Determine the (x, y) coordinate at the center of the cell enclosing the given text.  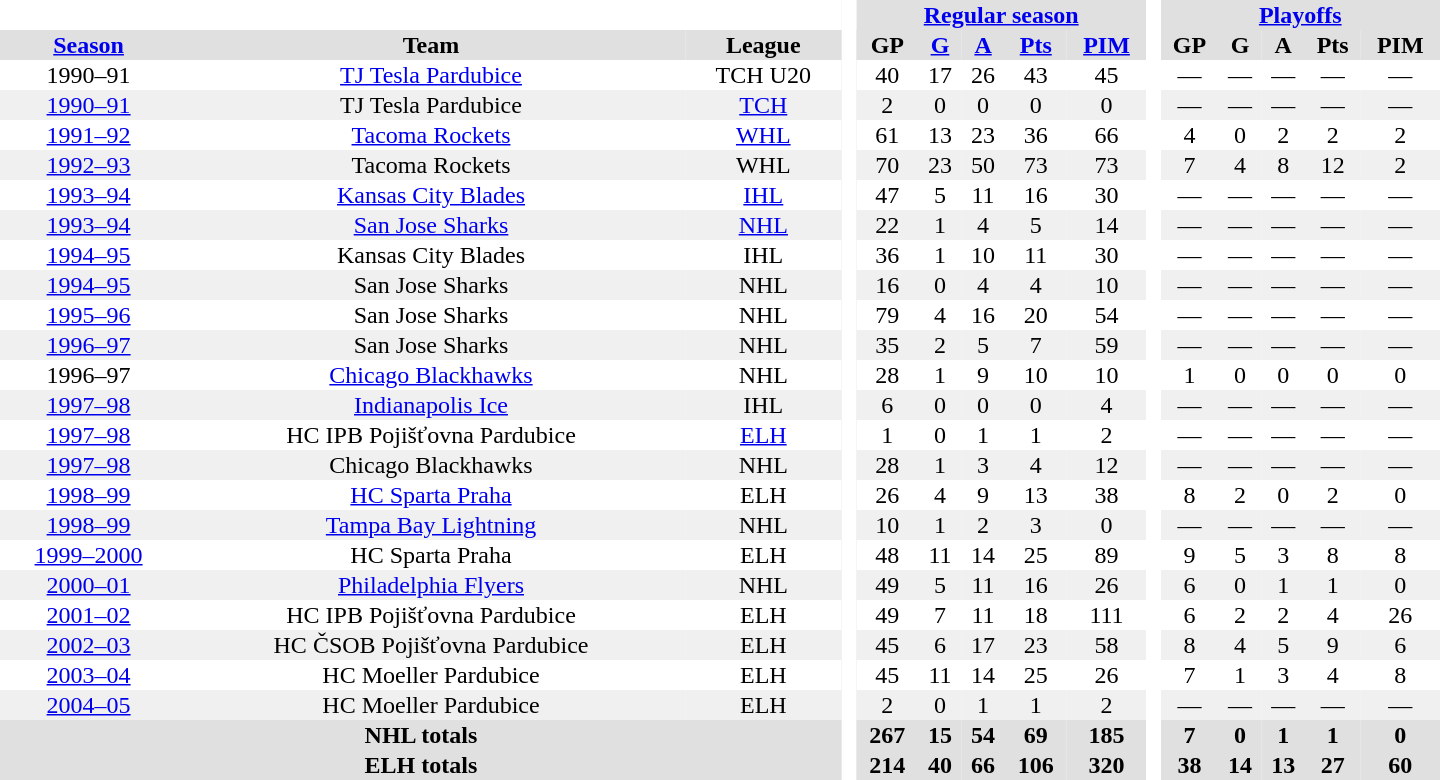
Season (88, 45)
2000–01 (88, 585)
1992–93 (88, 165)
27 (1333, 765)
111 (1106, 615)
214 (887, 765)
60 (1400, 765)
2002–03 (88, 645)
1999–2000 (88, 555)
TCH U20 (764, 75)
79 (887, 315)
League (764, 45)
2001–02 (88, 615)
Playoffs (1300, 15)
22 (887, 225)
TCH (764, 105)
ELH totals (421, 765)
50 (984, 165)
69 (1036, 735)
HC ČSOB Pojišťovna Pardubice (431, 645)
106 (1036, 765)
185 (1106, 735)
1995–96 (88, 315)
Philadelphia Flyers (431, 585)
2004–05 (88, 705)
267 (887, 735)
Regular season (1001, 15)
1991–92 (88, 135)
Team (431, 45)
59 (1106, 345)
Indianapolis Ice (431, 405)
20 (1036, 315)
2003–04 (88, 675)
15 (940, 735)
Tampa Bay Lightning (431, 525)
58 (1106, 645)
48 (887, 555)
89 (1106, 555)
61 (887, 135)
70 (887, 165)
320 (1106, 765)
43 (1036, 75)
35 (887, 345)
18 (1036, 615)
47 (887, 195)
NHL totals (421, 735)
